From the cell containing the given text, extract its center point as (X, Y) coordinate. 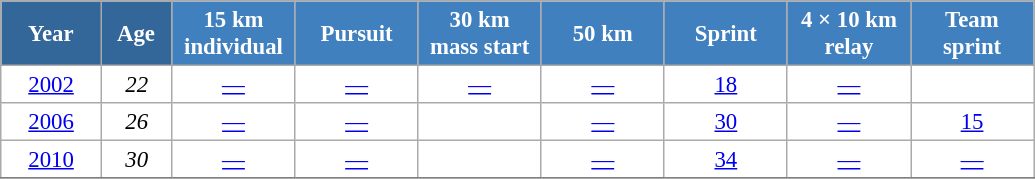
Age (136, 34)
Pursuit (356, 34)
2002 (52, 85)
2010 (52, 160)
50 km (602, 34)
34 (726, 160)
Year (52, 34)
15 (972, 122)
15 km individual (234, 34)
18 (726, 85)
Team sprint (972, 34)
26 (136, 122)
4 × 10 km relay (848, 34)
30 km mass start (480, 34)
2006 (52, 122)
22 (136, 85)
Sprint (726, 34)
